Return [X, Y] of the center of cell containing provided text 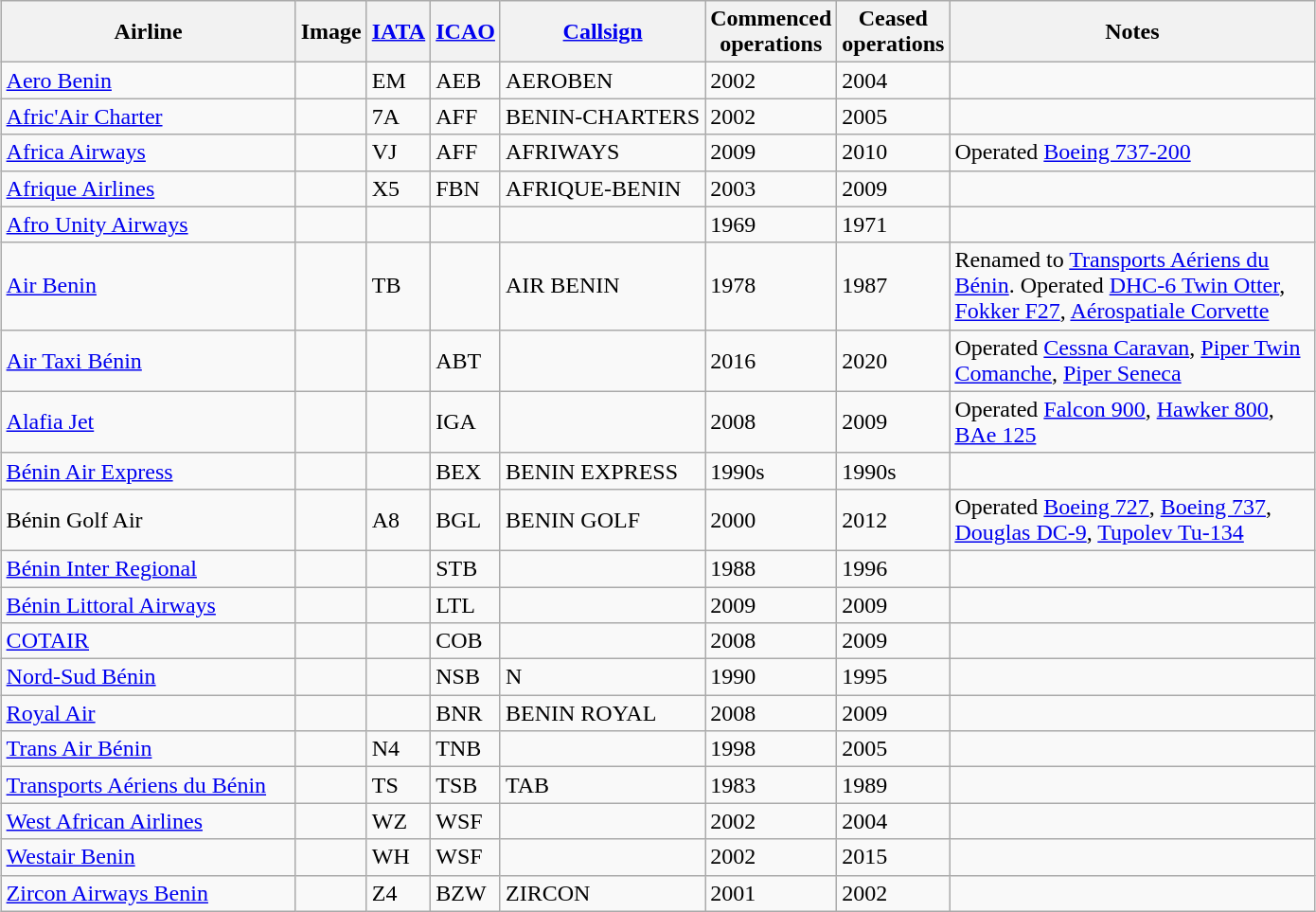
A8 [399, 519]
X5 [399, 188]
Royal Air [148, 713]
ABT [466, 360]
1969 [771, 224]
Airline [148, 32]
FBN [466, 188]
Image [331, 32]
1971 [894, 224]
STB [466, 568]
AEB [466, 80]
IATA [399, 32]
2000 [771, 519]
2020 [894, 360]
AFRIQUE-BENIN [602, 188]
BENIN ROYAL [602, 713]
Ceasedoperations [894, 32]
Westair Benin [148, 857]
WH [399, 857]
2010 [894, 152]
BZW [466, 893]
TSB [466, 785]
Aero Benin [148, 80]
Operated Cessna Caravan, Piper Twin Comanche, Piper Seneca [1132, 360]
1988 [771, 568]
Afrique Airlines [148, 188]
1996 [894, 568]
ICAO [466, 32]
Bénin Air Express [148, 471]
Nord-Sud Bénin [148, 677]
TB [399, 286]
VJ [399, 152]
N4 [399, 749]
Trans Air Bénin [148, 749]
ZIRCON [602, 893]
1983 [771, 785]
BENIN-CHARTERS [602, 116]
2012 [894, 519]
Z4 [399, 893]
AFRIWAYS [602, 152]
2003 [771, 188]
COTAIR [148, 641]
AEROBEN [602, 80]
BEX [466, 471]
AIR BENIN [602, 286]
Operated Boeing 737-200 [1132, 152]
Bénin Littoral Airways [148, 605]
2016 [771, 360]
Bénin Inter Regional [148, 568]
2015 [894, 857]
N [602, 677]
BENIN EXPRESS [602, 471]
2001 [771, 893]
Zircon Airways Benin [148, 893]
Bénin Golf Air [148, 519]
Commencedoperations [771, 32]
1995 [894, 677]
COB [466, 641]
Alafia Jet [148, 422]
1987 [894, 286]
Callsign [602, 32]
1989 [894, 785]
7A [399, 116]
Transports Aériens du Bénin [148, 785]
Notes [1132, 32]
Afric'Air Charter [148, 116]
BENIN GOLF [602, 519]
West African Airlines [148, 821]
BGL [466, 519]
1990 [771, 677]
NSB [466, 677]
Air Taxi Bénin [148, 360]
IGA [466, 422]
Afro Unity Airways [148, 224]
Operated Boeing 727, Boeing 737, Douglas DC-9, Tupolev Tu-134 [1132, 519]
TAB [602, 785]
Operated Falcon 900, Hawker 800, BAe 125 [1132, 422]
Africa Airways [148, 152]
1978 [771, 286]
BNR [466, 713]
TNB [466, 749]
TS [399, 785]
Renamed to Transports Aériens du Bénin. Operated DHC-6 Twin Otter, Fokker F27, Aérospatiale Corvette [1132, 286]
LTL [466, 605]
1998 [771, 749]
Air Benin [148, 286]
EM [399, 80]
WZ [399, 821]
